For the text-containing cell, return its midpoint in [x, y] coordinate format. 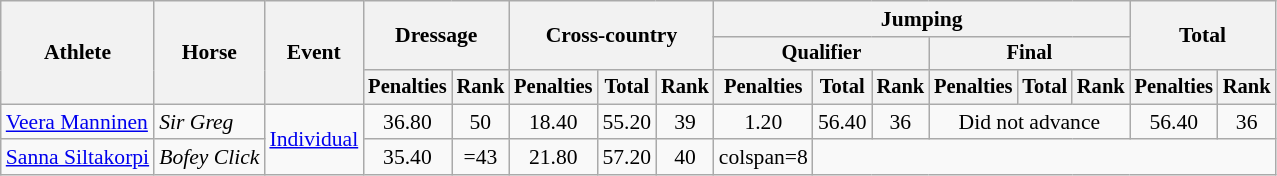
Individual [314, 140]
1.20 [764, 122]
36.80 [407, 122]
Cross-country [612, 36]
colspan=8 [764, 158]
18.40 [553, 122]
55.20 [626, 122]
=43 [481, 158]
57.20 [626, 158]
Horse [209, 52]
50 [481, 122]
40 [685, 158]
Veera Manninen [78, 122]
Did not advance [1029, 122]
Dressage [436, 36]
Bofey Click [209, 158]
Sanna Siltakorpi [78, 158]
21.80 [553, 158]
Event [314, 52]
Final [1029, 54]
35.40 [407, 158]
Sir Greg [209, 122]
Qualifier [822, 54]
39 [685, 122]
Jumping [922, 19]
Athlete [78, 52]
